Output the (X, Y) coordinate of the center of the cell containing the given text.  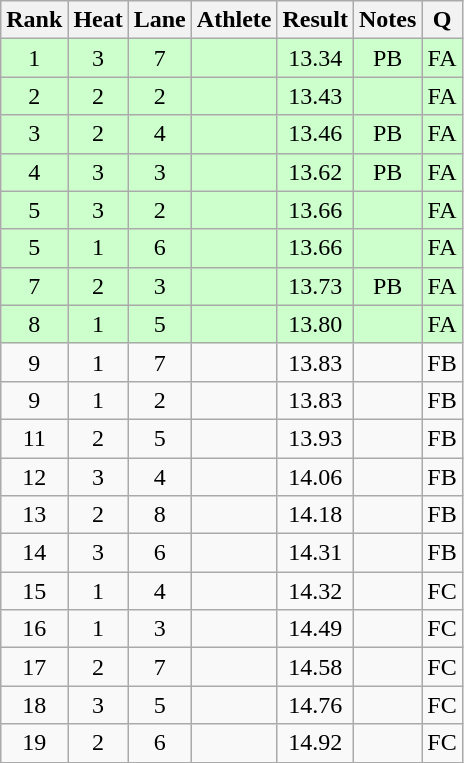
14.76 (315, 705)
14.58 (315, 667)
17 (34, 667)
14.32 (315, 591)
13.93 (315, 438)
Result (315, 20)
14.31 (315, 553)
Athlete (234, 20)
13.73 (315, 286)
14 (34, 553)
14.92 (315, 743)
19 (34, 743)
15 (34, 591)
13 (34, 515)
13.34 (315, 58)
13.62 (315, 172)
Lane (160, 20)
16 (34, 629)
12 (34, 477)
14.49 (315, 629)
Notes (387, 20)
Rank (34, 20)
13.80 (315, 324)
11 (34, 438)
13.43 (315, 96)
14.18 (315, 515)
13.46 (315, 134)
Q (442, 20)
18 (34, 705)
Heat (98, 20)
14.06 (315, 477)
